For the text-containing cell, return its midpoint in [X, Y] coordinate format. 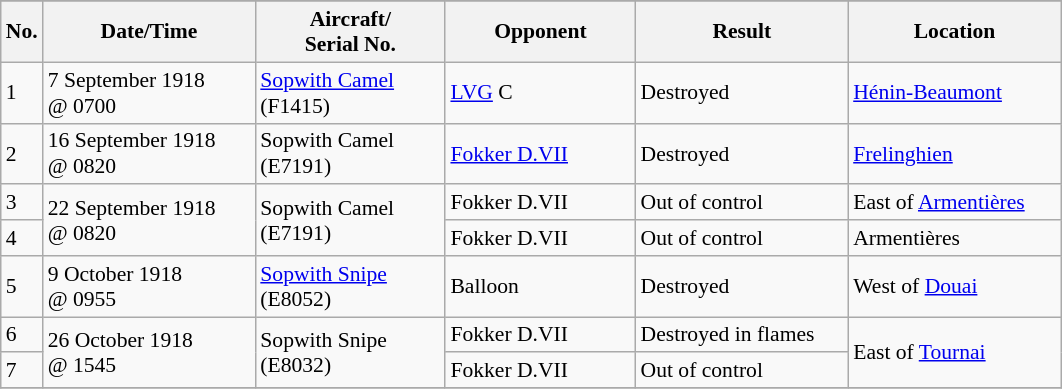
Balloon [540, 286]
9 October 1918@ 0955 [150, 286]
Location [954, 32]
Frelinghien [954, 154]
1 [22, 92]
7 September 1918@ 0700 [150, 92]
Result [742, 32]
Armentières [954, 238]
No. [22, 32]
Sopwith Snipe(E8032) [350, 352]
Opponent [540, 32]
LVG C [540, 92]
Sopwith Camel(F1415) [350, 92]
Destroyed in flames [742, 335]
7 [22, 371]
6 [22, 335]
Hénin-Beaumont [954, 92]
16 September 1918@ 0820 [150, 154]
2 [22, 154]
5 [22, 286]
3 [22, 203]
East of Armentières [954, 203]
4 [22, 238]
Sopwith Snipe(E8052) [350, 286]
22 September 1918@ 0820 [150, 220]
Date/Time [150, 32]
East of Tournai [954, 352]
26 October 1918@ 1545 [150, 352]
Aircraft/Serial No. [350, 32]
West of Douai [954, 286]
